For the text-containing cell, return its midpoint in [X, Y] coordinate format. 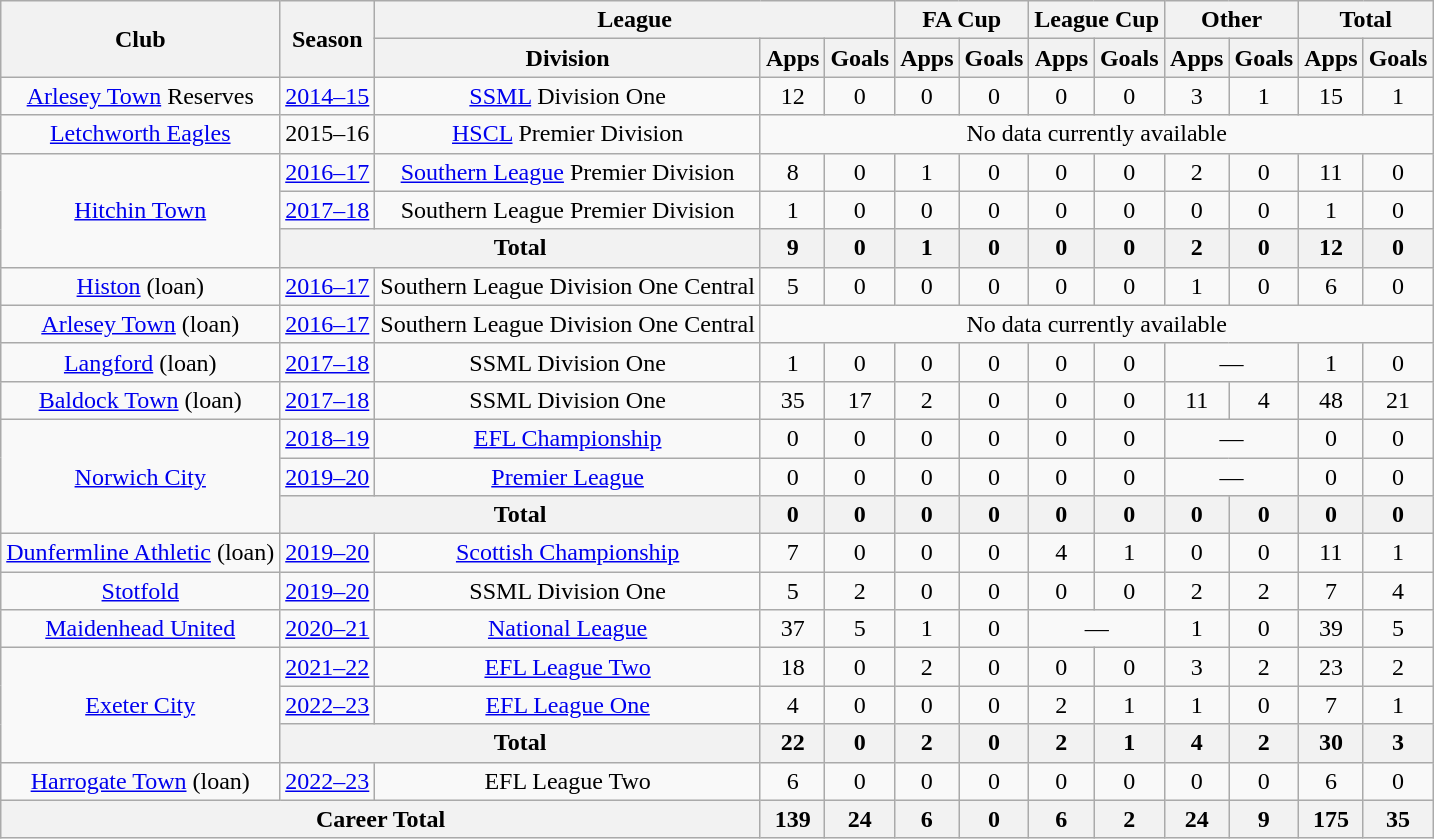
Division [568, 58]
Arlesey Town Reserves [140, 96]
139 [792, 819]
2015–16 [328, 134]
22 [792, 743]
Scottish Championship [568, 553]
Exeter City [140, 705]
17 [860, 400]
Langford (loan) [140, 362]
EFL Championship [568, 438]
Harrogate Town (loan) [140, 781]
21 [1398, 400]
National League [568, 629]
Baldock Town (loan) [140, 400]
Dunfermline Athletic (loan) [140, 553]
Letchworth Eagles [140, 134]
Career Total [381, 819]
Histon (loan) [140, 286]
Season [328, 39]
39 [1331, 629]
18 [792, 667]
15 [1331, 96]
37 [792, 629]
48 [1331, 400]
8 [792, 172]
Arlesey Town (loan) [140, 324]
Club [140, 39]
Premier League [568, 477]
30 [1331, 743]
Stotfold [140, 591]
League Cup [1097, 20]
EFL League One [568, 705]
League [635, 20]
Hitchin Town [140, 210]
175 [1331, 819]
Other [1232, 20]
23 [1331, 667]
2020–21 [328, 629]
Norwich City [140, 476]
2018–19 [328, 438]
2021–22 [328, 667]
HSCL Premier Division [568, 134]
2014–15 [328, 96]
FA Cup [962, 20]
Maidenhead United [140, 629]
